Identify which cell holds the provided text, then report its (X, Y) central coordinate. 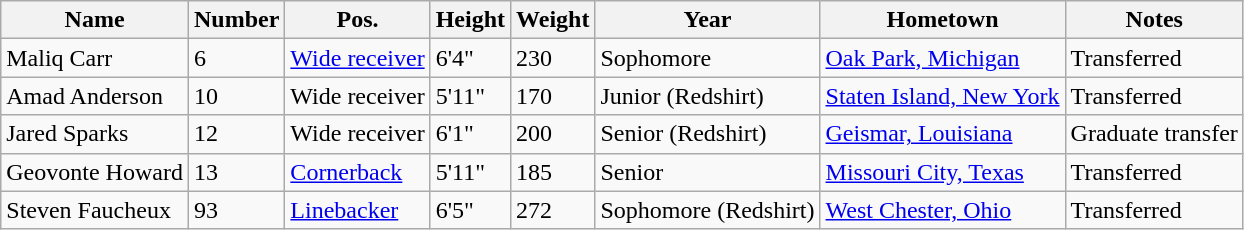
6'5" (470, 210)
Sophomore (Redshirt) (708, 210)
Amad Anderson (95, 96)
Cornerback (358, 172)
Year (708, 20)
185 (553, 172)
230 (553, 58)
Number (236, 20)
12 (236, 134)
Jared Sparks (95, 134)
Hometown (942, 20)
Oak Park, Michigan (942, 58)
Weight (553, 20)
Graduate transfer (1154, 134)
Geismar, Louisiana (942, 134)
Missouri City, Texas (942, 172)
Pos. (358, 20)
170 (553, 96)
Notes (1154, 20)
Junior (Redshirt) (708, 96)
13 (236, 172)
Height (470, 20)
6'4" (470, 58)
10 (236, 96)
Senior (Redshirt) (708, 134)
6'1" (470, 134)
Geovonte Howard (95, 172)
Staten Island, New York (942, 96)
93 (236, 210)
Maliq Carr (95, 58)
Steven Faucheux (95, 210)
272 (553, 210)
Linebacker (358, 210)
Name (95, 20)
Sophomore (708, 58)
West Chester, Ohio (942, 210)
200 (553, 134)
Senior (708, 172)
6 (236, 58)
